Find where the given text appears and provide that cell's center as (X, Y) coordinate. 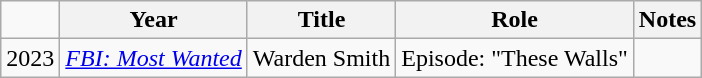
2023 (30, 58)
Warden Smith (321, 58)
Notes (667, 20)
Year (154, 20)
Title (321, 20)
FBI: Most Wanted (154, 58)
Episode: "These Walls" (515, 58)
Role (515, 20)
